Pinpoint the cell where the given text exists, returning its (X, Y) midpoint coordinate. 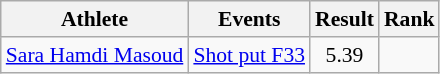
Rank (410, 19)
5.39 (344, 55)
Athlete (95, 19)
Events (249, 19)
Result (344, 19)
Sara Hamdi Masoud (95, 55)
Shot put F33 (249, 55)
